Find where the given text appears and provide that cell's center as (X, Y) coordinate. 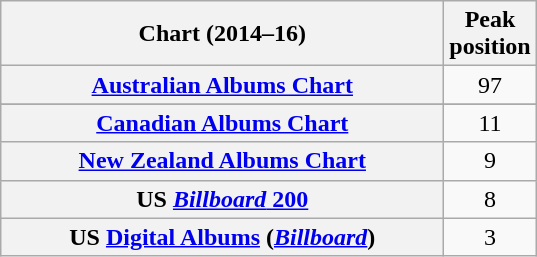
9 (490, 161)
Peakposition (490, 34)
New Zealand Albums Chart (222, 161)
US Digital Albums (Billboard) (222, 237)
8 (490, 199)
Australian Albums Chart (222, 85)
Chart (2014–16) (222, 34)
97 (490, 85)
3 (490, 237)
Canadian Albums Chart (222, 123)
11 (490, 123)
US Billboard 200 (222, 199)
